From the cell containing the given text, extract its center point as [X, Y] coordinate. 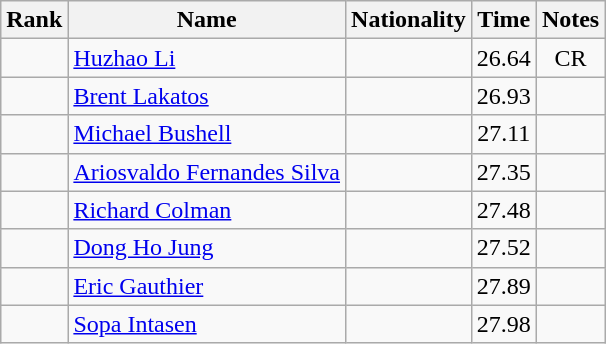
Sopa Intasen [207, 324]
27.11 [504, 134]
26.64 [504, 58]
Time [504, 20]
27.52 [504, 248]
Nationality [409, 20]
Ariosvaldo Fernandes Silva [207, 172]
Eric Gauthier [207, 286]
Notes [570, 20]
Brent Lakatos [207, 96]
26.93 [504, 96]
27.35 [504, 172]
27.89 [504, 286]
Rank [34, 20]
Dong Ho Jung [207, 248]
27.48 [504, 210]
Name [207, 20]
Huzhao Li [207, 58]
27.98 [504, 324]
Michael Bushell [207, 134]
CR [570, 58]
Richard Colman [207, 210]
